Scan for the cell matching the given text and deliver its (x, y) coordinate at center. 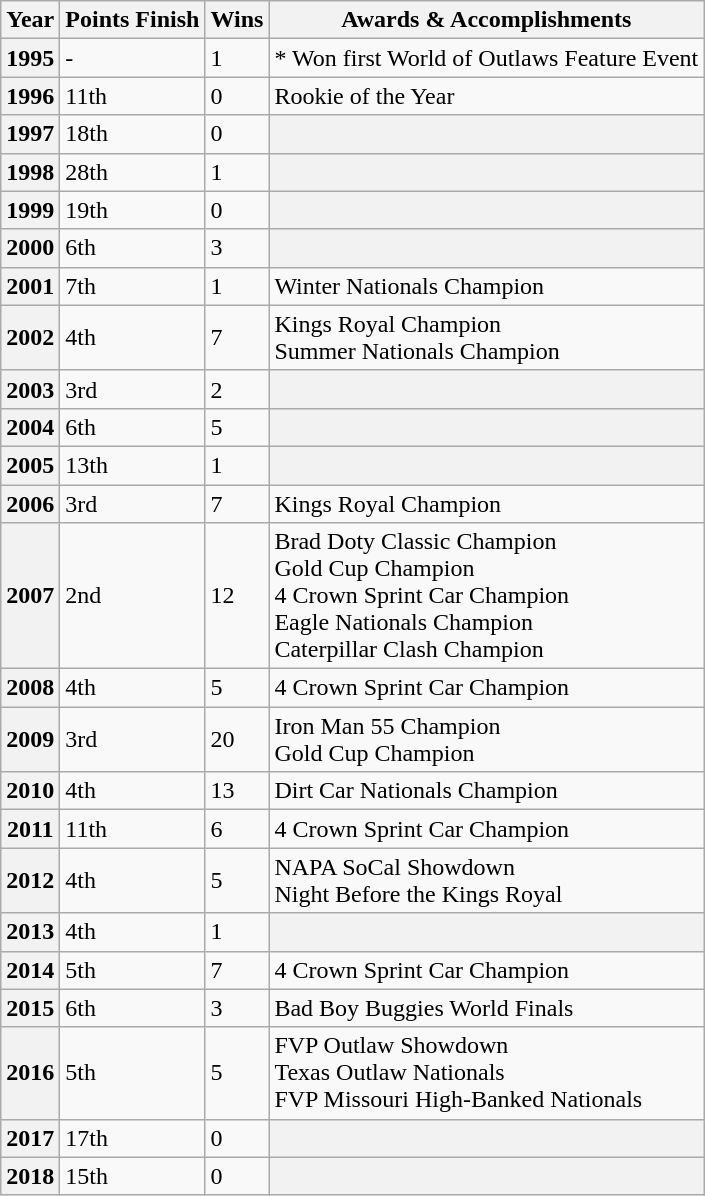
2013 (30, 932)
Iron Man 55 ChampionGold Cup Champion (486, 740)
- (132, 58)
19th (132, 210)
2012 (30, 880)
12 (237, 596)
2002 (30, 338)
7th (132, 286)
1998 (30, 172)
Year (30, 20)
2015 (30, 1008)
Awards & Accomplishments (486, 20)
2006 (30, 503)
2017 (30, 1138)
Rookie of the Year (486, 96)
Points Finish (132, 20)
13th (132, 465)
15th (132, 1176)
6 (237, 829)
1999 (30, 210)
18th (132, 134)
Winter Nationals Champion (486, 286)
2009 (30, 740)
2000 (30, 248)
28th (132, 172)
2001 (30, 286)
2018 (30, 1176)
2014 (30, 970)
1996 (30, 96)
2003 (30, 389)
17th (132, 1138)
Kings Royal Champion (486, 503)
Wins (237, 20)
* Won first World of Outlaws Feature Event (486, 58)
NAPA SoCal ShowdownNight Before the Kings Royal (486, 880)
2004 (30, 427)
Bad Boy Buggies World Finals (486, 1008)
2008 (30, 688)
2007 (30, 596)
Dirt Car Nationals Champion (486, 791)
2011 (30, 829)
2nd (132, 596)
1997 (30, 134)
2016 (30, 1073)
2010 (30, 791)
13 (237, 791)
FVP Outlaw ShowdownTexas Outlaw NationalsFVP Missouri High-Banked Nationals (486, 1073)
20 (237, 740)
2 (237, 389)
Kings Royal ChampionSummer Nationals Champion (486, 338)
Brad Doty Classic ChampionGold Cup Champion4 Crown Sprint Car ChampionEagle Nationals ChampionCaterpillar Clash Champion (486, 596)
1995 (30, 58)
2005 (30, 465)
